Return the [X, Y] coordinate for the center point of the cell that contains the specified text.  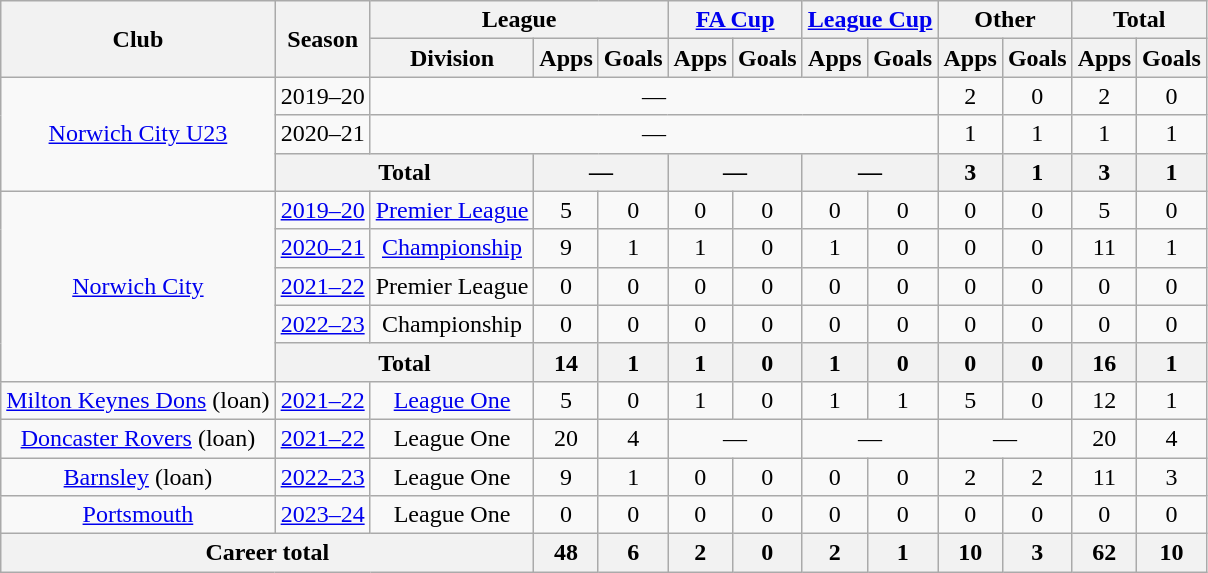
Other [1005, 20]
6 [633, 553]
Career total [268, 553]
62 [1104, 553]
Club [138, 39]
16 [1104, 362]
Doncaster Rovers (loan) [138, 438]
48 [566, 553]
Norwich City U23 [138, 134]
Milton Keynes Dons (loan) [138, 400]
Norwich City [138, 286]
Division [452, 58]
Season [322, 39]
2023–24 [322, 515]
FA Cup [735, 20]
League [519, 20]
League Cup [870, 20]
Barnsley (loan) [138, 477]
14 [566, 362]
12 [1104, 400]
Portsmouth [138, 515]
